Find where the given text appears and provide that cell's center as (x, y) coordinate. 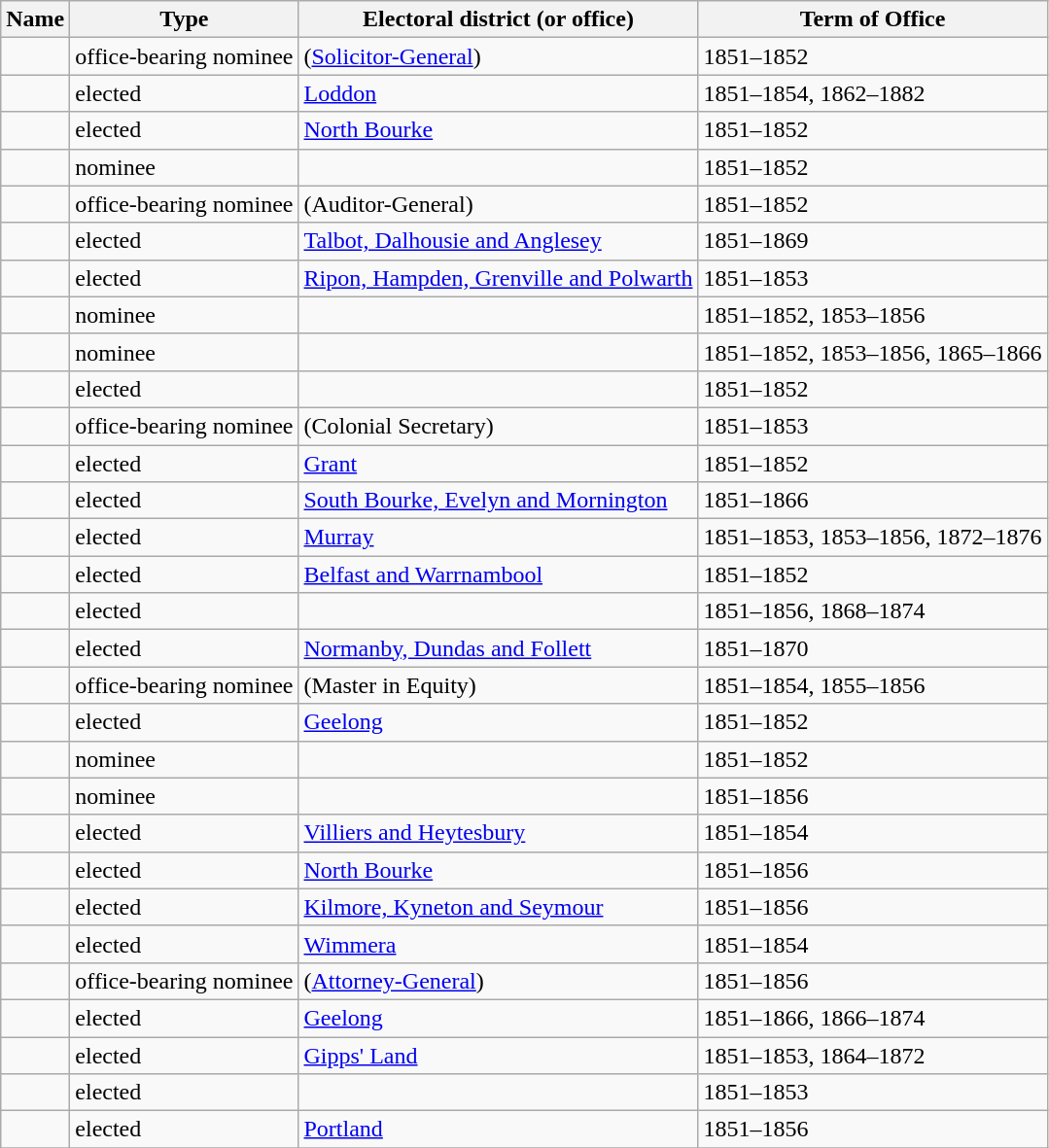
1851–1854, 1862–1882 (873, 93)
Ripon, Hampden, Grenville and Polwarth (498, 278)
1851–1854, 1855–1856 (873, 685)
Term of Office (873, 19)
1851–1870 (873, 648)
1851–1856, 1868–1874 (873, 611)
Gipps' Land (498, 1055)
(Attorney-General) (498, 981)
Electoral district (or office) (498, 19)
South Bourke, Evelyn and Mornington (498, 501)
Wimmera (498, 944)
1851–1853, 1864–1872 (873, 1055)
(Master in Equity) (498, 685)
Normanby, Dundas and Follett (498, 648)
1851–1852, 1853–1856, 1865–1866 (873, 352)
Portland (498, 1130)
Talbot, Dalhousie and Anglesey (498, 241)
(Colonial Secretary) (498, 426)
Grant (498, 464)
(Auditor-General) (498, 204)
Villiers and Heytesbury (498, 833)
Belfast and Warrnambool (498, 574)
1851–1866, 1866–1874 (873, 1018)
1851–1852, 1853–1856 (873, 315)
Name (35, 19)
1851–1869 (873, 241)
(Solicitor-General) (498, 56)
Kilmore, Kyneton and Seymour (498, 907)
Type (185, 19)
Murray (498, 538)
1851–1866 (873, 501)
Loddon (498, 93)
1851–1853, 1853–1856, 1872–1876 (873, 538)
